Determine the (X, Y) coordinate at the center of the cell enclosing the given text.  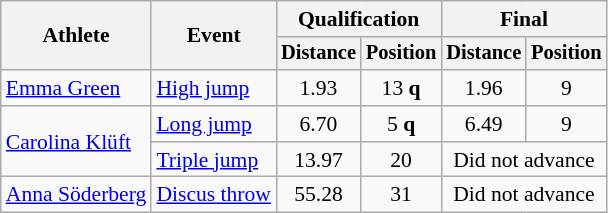
1.93 (318, 88)
55.28 (318, 195)
20 (401, 160)
6.49 (484, 124)
Athlete (76, 36)
Triple jump (214, 160)
13.97 (318, 160)
6.70 (318, 124)
Event (214, 36)
1.96 (484, 88)
Qualification (358, 19)
5 q (401, 124)
31 (401, 195)
Long jump (214, 124)
Carolina Klüft (76, 142)
Discus throw (214, 195)
Anna Söderberg (76, 195)
High jump (214, 88)
Final (524, 19)
Emma Green (76, 88)
13 q (401, 88)
